For the text-containing cell, return its midpoint in (X, Y) coordinate format. 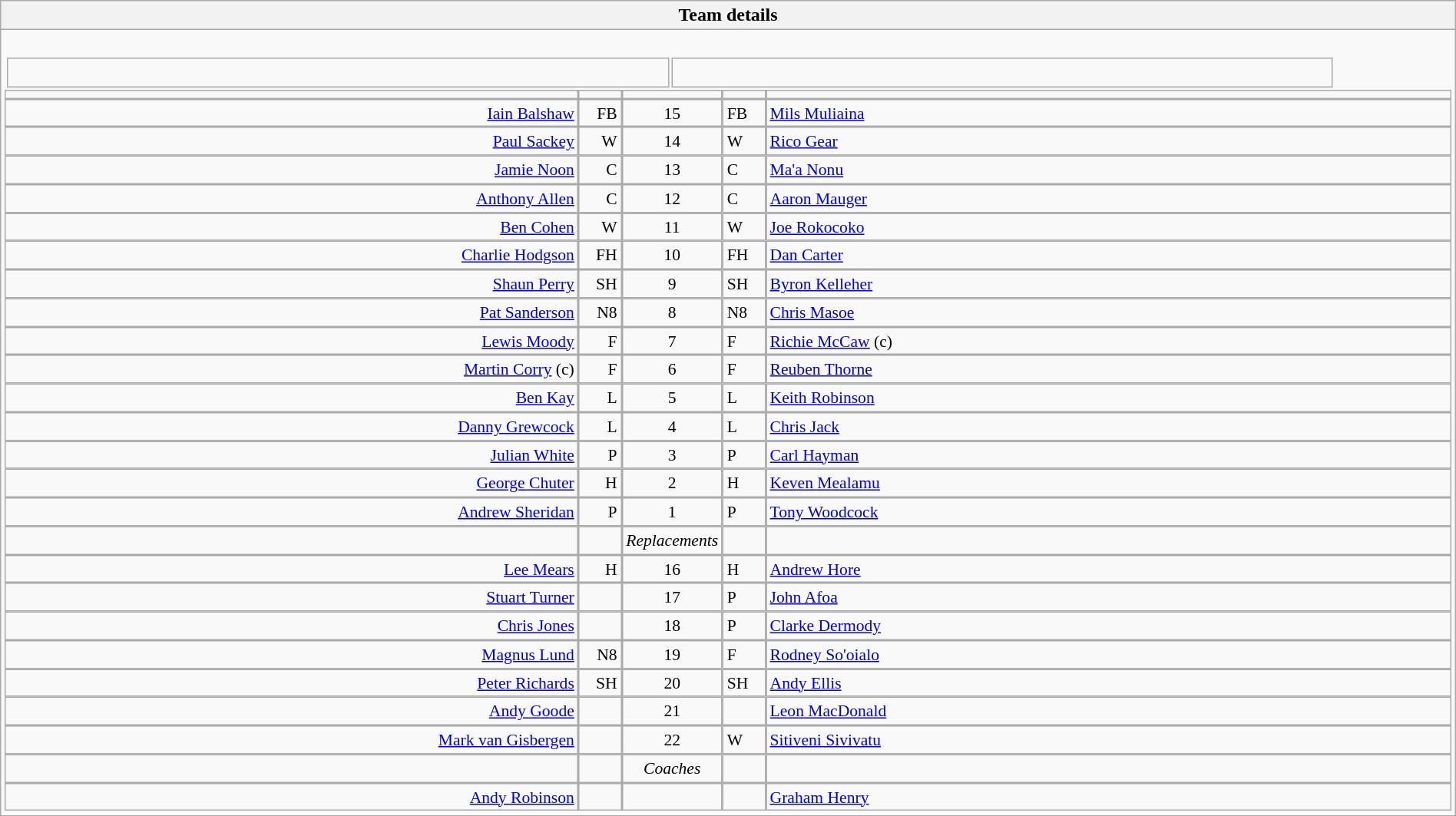
Coaches (672, 768)
5 (672, 398)
Chris Jack (1109, 427)
Ma'a Nonu (1109, 170)
Andy Robinson (292, 797)
2 (672, 484)
21 (672, 711)
Richie McCaw (c) (1109, 341)
20 (672, 683)
14 (672, 141)
7 (672, 341)
George Chuter (292, 484)
Lewis Moody (292, 341)
10 (672, 255)
Ben Cohen (292, 227)
Andrew Sheridan (292, 511)
Rico Gear (1109, 141)
Anthony Allen (292, 198)
Graham Henry (1109, 797)
Stuart Turner (292, 597)
Byron Kelleher (1109, 284)
Chris Jones (292, 626)
Magnus Lund (292, 654)
Charlie Hodgson (292, 255)
18 (672, 626)
Ben Kay (292, 398)
Carl Hayman (1109, 454)
16 (672, 570)
John Afoa (1109, 597)
Andy Goode (292, 711)
3 (672, 454)
8 (672, 312)
6 (672, 370)
12 (672, 198)
Jamie Noon (292, 170)
Dan Carter (1109, 255)
Andy Ellis (1109, 683)
17 (672, 597)
19 (672, 654)
Peter Richards (292, 683)
Reuben Thorne (1109, 370)
Rodney So'oialo (1109, 654)
Joe Rokocoko (1109, 227)
Keith Robinson (1109, 398)
Pat Sanderson (292, 312)
Tony Woodcock (1109, 511)
1 (672, 511)
Team details (728, 15)
Julian White (292, 454)
Mark van Gisbergen (292, 740)
Shaun Perry (292, 284)
Iain Balshaw (292, 114)
22 (672, 740)
Andrew Hore (1109, 570)
Sitiveni Sivivatu (1109, 740)
Keven Mealamu (1109, 484)
Martin Corry (c) (292, 370)
Replacements (672, 540)
15 (672, 114)
4 (672, 427)
Chris Masoe (1109, 312)
Leon MacDonald (1109, 711)
Clarke Dermody (1109, 626)
Danny Grewcock (292, 427)
Mils Muliaina (1109, 114)
Aaron Mauger (1109, 198)
Lee Mears (292, 570)
11 (672, 227)
9 (672, 284)
13 (672, 170)
Paul Sackey (292, 141)
